Return [X, Y] of the center of cell containing provided text 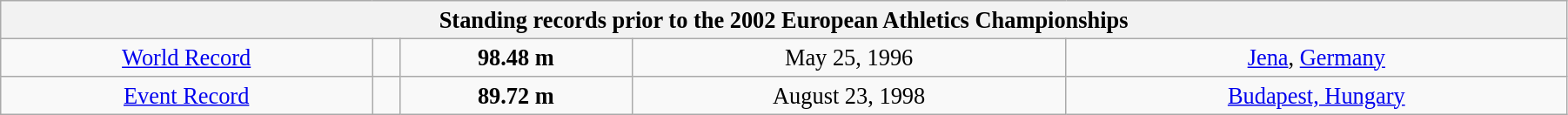
Budapest, Hungary [1316, 95]
Event Record [186, 95]
89.72 m [516, 95]
May 25, 1996 [849, 57]
World Record [186, 57]
98.48 m [516, 57]
August 23, 1998 [849, 95]
Jena, Germany [1316, 57]
Standing records prior to the 2002 European Athletics Championships [784, 19]
